Capture the cell that displays the provided text and extract its (x, y) central coordinate. 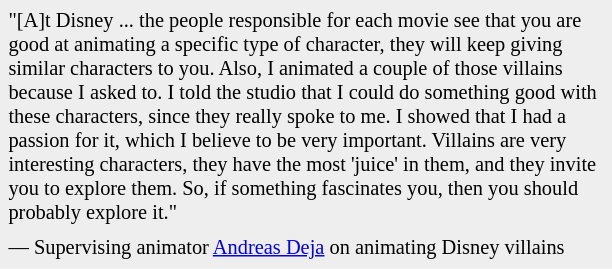
— Supervising animator Andreas Deja on animating Disney villains (306, 248)
